Determine the [x, y] coordinate at the center of the cell enclosing the given text.  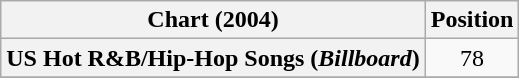
Position [472, 20]
78 [472, 58]
Chart (2004) [213, 20]
US Hot R&B/Hip-Hop Songs (Billboard) [213, 58]
